Return (x, y) of the center of cell containing provided text 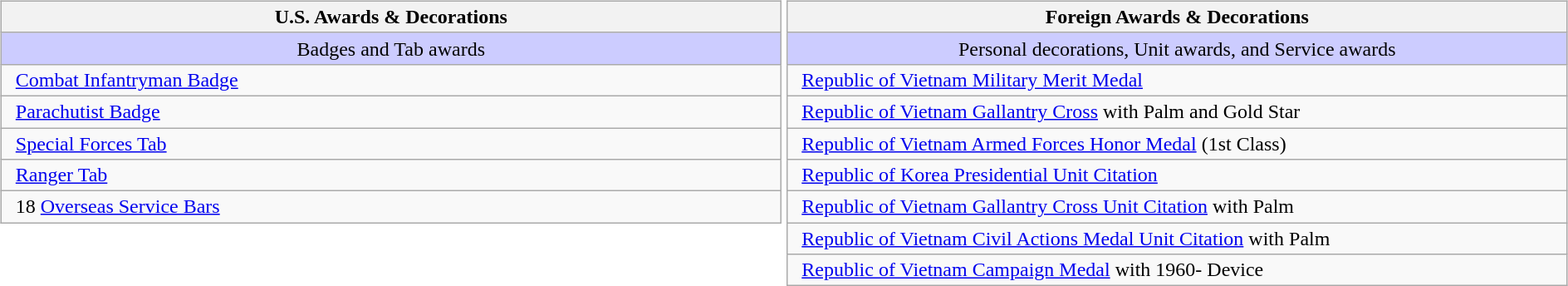
Republic of Vietnam Gallantry Cross with Palm and Gold Star (1178, 111)
Badges and Tab awards (390, 48)
U.S. Awards & Decorations (390, 17)
Foreign Awards & Decorations (1178, 17)
Personal decorations, Unit awards, and Service awards (1178, 48)
Combat Infantryman Badge (390, 80)
Parachutist Badge (390, 111)
Republic of Vietnam Gallantry Cross Unit Citation with Palm (1178, 207)
18 Overseas Service Bars (390, 207)
Republic of Vietnam Military Merit Medal (1178, 80)
Republic of Vietnam Civil Actions Medal Unit Citation with Palm (1178, 239)
Republic of Korea Presidential Unit Citation (1178, 175)
Republic of Vietnam Campaign Medal with 1960- Device (1178, 270)
Republic of Vietnam Armed Forces Honor Medal (1st Class) (1178, 144)
Special Forces Tab (390, 144)
Ranger Tab (390, 175)
